Find where the given text appears and provide that cell's center as (x, y) coordinate. 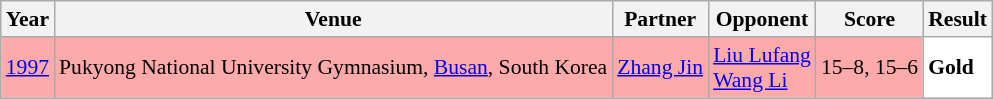
Pukyong National University Gymnasium, Busan, South Korea (333, 68)
Result (958, 19)
Opponent (762, 19)
Liu Lufang Wang Li (762, 68)
Zhang Jin (660, 68)
Venue (333, 19)
1997 (28, 68)
Gold (958, 68)
Score (870, 19)
15–8, 15–6 (870, 68)
Year (28, 19)
Partner (660, 19)
